Return (X, Y) of the center of cell containing provided text 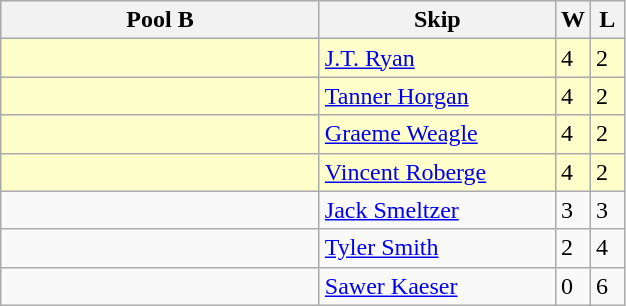
J.T. Ryan (437, 58)
Vincent Roberge (437, 172)
Tanner Horgan (437, 96)
Sawer Kaeser (437, 286)
6 (607, 286)
0 (572, 286)
Jack Smeltzer (437, 210)
Skip (437, 20)
W (572, 20)
L (607, 20)
Tyler Smith (437, 248)
Graeme Weagle (437, 134)
Pool B (160, 20)
